Output the [X, Y] coordinate of the center of the cell containing the given text.  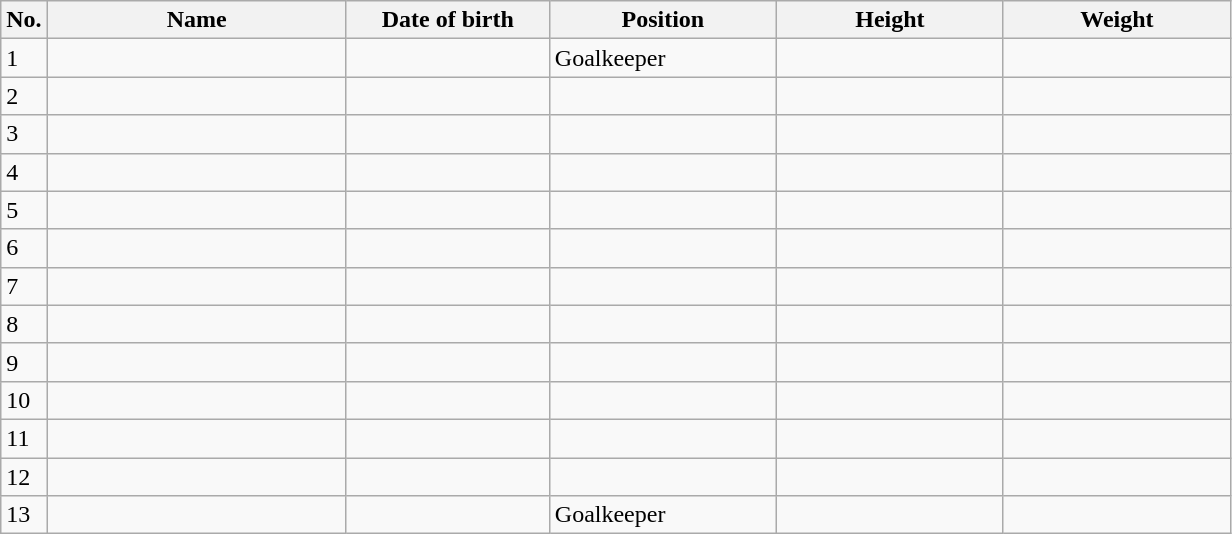
10 [24, 400]
3 [24, 134]
11 [24, 438]
4 [24, 172]
Position [662, 20]
13 [24, 515]
5 [24, 210]
7 [24, 286]
6 [24, 248]
2 [24, 96]
Height [890, 20]
Date of birth [448, 20]
Name [196, 20]
12 [24, 477]
No. [24, 20]
1 [24, 58]
9 [24, 362]
8 [24, 324]
Weight [1116, 20]
